Return the (x, y) coordinate for the center point of the cell that contains the specified text.  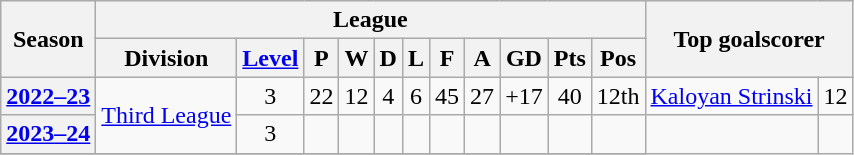
Division (166, 58)
Top goalscorer (749, 39)
Season (48, 39)
W (356, 58)
45 (446, 96)
22 (322, 96)
27 (482, 96)
6 (416, 96)
Third League (166, 115)
+17 (524, 96)
L (416, 58)
Level (270, 58)
F (446, 58)
12th (618, 96)
A (482, 58)
Kaloyan Strinski (732, 96)
2023–24 (48, 134)
P (322, 58)
GD (524, 58)
4 (388, 96)
D (388, 58)
League (370, 20)
2022–23 (48, 96)
Pts (570, 58)
40 (570, 96)
Pos (618, 58)
